Capture the cell that displays the provided text and extract its [x, y] central coordinate. 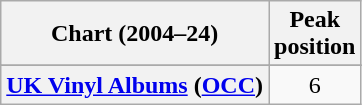
Chart (2004–24) [135, 34]
6 [315, 85]
UK Vinyl Albums (OCC) [135, 85]
Peakposition [315, 34]
